From the cell containing the given text, extract its center point as (X, Y) coordinate. 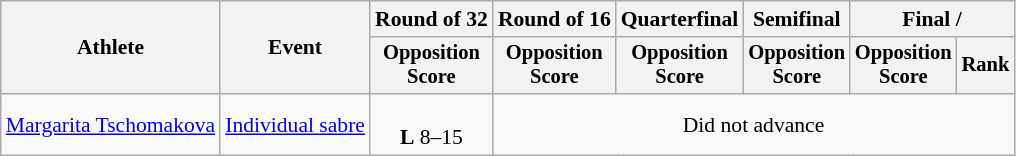
Event (295, 48)
Semifinal (796, 19)
Rank (986, 66)
Individual sabre (295, 124)
Round of 16 (554, 19)
Round of 32 (432, 19)
Quarterfinal (680, 19)
Athlete (110, 48)
Final / (932, 19)
Did not advance (754, 124)
Margarita Tschomakova (110, 124)
L 8–15 (432, 124)
